Pinpoint the cell where the given text exists, returning its (x, y) midpoint coordinate. 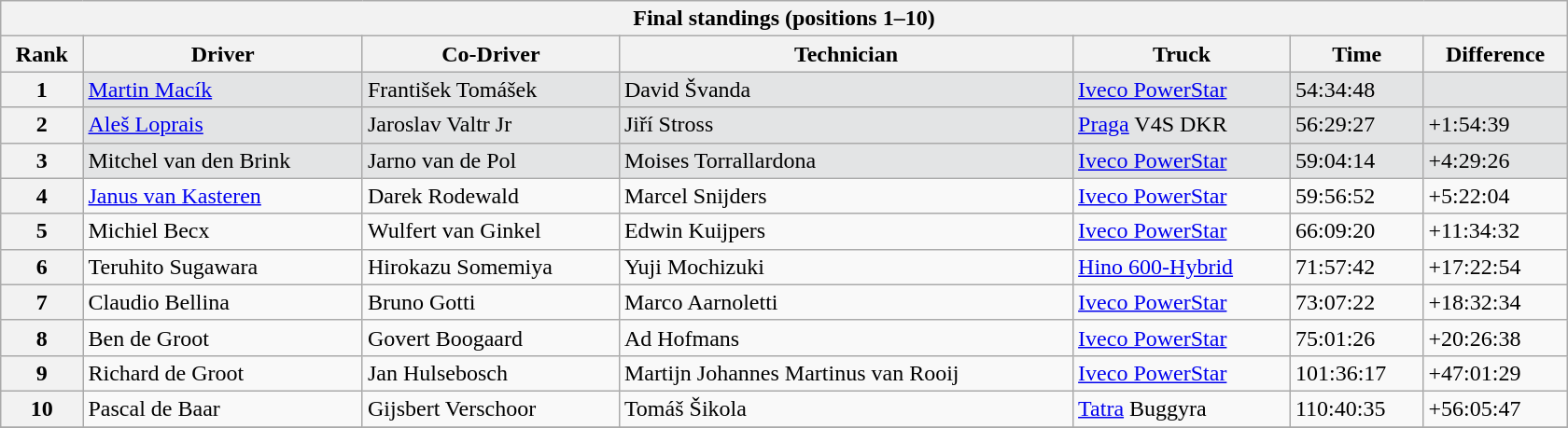
1 (42, 90)
Jarno van de Pol (491, 160)
František Tomášek (491, 90)
+11:34:32 (1495, 231)
+4:29:26 (1495, 160)
66:09:20 (1357, 231)
Marcel Snijders (846, 196)
Jiří Stross (846, 125)
6 (42, 267)
Jaroslav Valtr Jr (491, 125)
Govert Boogaard (491, 338)
Technician (846, 54)
Mitchel van den Brink (222, 160)
Praga V4S DKR (1182, 125)
Yuji Mochizuki (846, 267)
+1:54:39 (1495, 125)
Wulfert van Ginkel (491, 231)
+5:22:04 (1495, 196)
Tomáš Šikola (846, 408)
Time (1357, 54)
56:29:27 (1357, 125)
Darek Rodewald (491, 196)
110:40:35 (1357, 408)
73:07:22 (1357, 302)
Ben de Groot (222, 338)
71:57:42 (1357, 267)
Ad Hofmans (846, 338)
3 (42, 160)
5 (42, 231)
Claudio Bellina (222, 302)
Teruhito Sugawara (222, 267)
Co-Driver (491, 54)
+20:26:38 (1495, 338)
David Švanda (846, 90)
59:56:52 (1357, 196)
7 (42, 302)
Bruno Gotti (491, 302)
2 (42, 125)
Moises Torrallardona (846, 160)
Martijn Johannes Martinus van Rooij (846, 373)
8 (42, 338)
+47:01:29 (1495, 373)
101:36:17 (1357, 373)
59:04:14 (1357, 160)
54:34:48 (1357, 90)
+18:32:34 (1495, 302)
Marco Aarnoletti (846, 302)
Hirokazu Somemiya (491, 267)
Hino 600-Hybrid (1182, 267)
Tatra Buggyra (1182, 408)
Pascal de Baar (222, 408)
Martin Macík (222, 90)
Aleš Loprais (222, 125)
Gijsbert Verschoor (491, 408)
Difference (1495, 54)
Truck (1182, 54)
Richard de Groot (222, 373)
75:01:26 (1357, 338)
+17:22:54 (1495, 267)
Final standings (positions 1–10) (784, 19)
9 (42, 373)
Driver (222, 54)
4 (42, 196)
Jan Hulsebosch (491, 373)
Michiel Becx (222, 231)
10 (42, 408)
+56:05:47 (1495, 408)
Rank (42, 54)
Edwin Kuijpers (846, 231)
Janus van Kasteren (222, 196)
